Extract the [x, y] coordinate from the center of the cell holding the provided text.  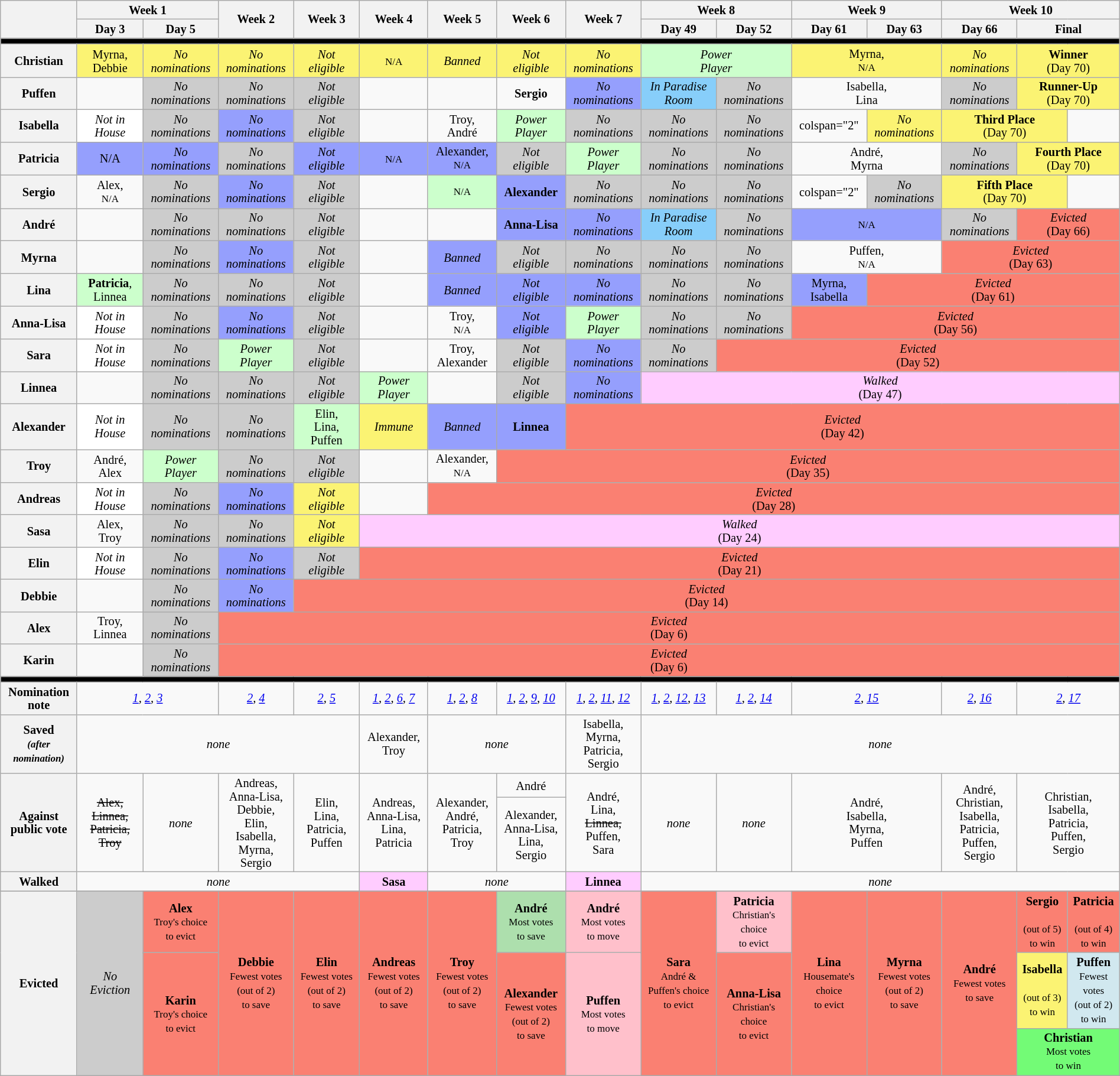
Saved(after nomination) [39, 744]
Evicted(Day 56) [956, 323]
LinaHousemate's choiceto evict [829, 983]
Third Place(Day 70) [1004, 125]
Week 5 [462, 19]
Evicted(Day 21) [740, 564]
Alexander,Anna-Lisa,Lina,Sergio [530, 834]
Troy,N/A [462, 323]
1, 2, 11, 12 [603, 698]
Week 1 [148, 9]
PuffenMost votesto move [603, 1014]
1, 2, 9, 10 [530, 698]
1, 2, 3 [148, 698]
Sara [39, 356]
Karin [39, 661]
Patricia,Linnea [110, 290]
Alex,Linnea,Patricia,Troy [110, 823]
Troy,Alexander [462, 356]
Christian [39, 60]
Myrna [39, 257]
Lina [39, 290]
1, 2, 14 [754, 698]
Puffen [39, 93]
Day 63 [904, 28]
Alexander,Troy [394, 744]
Myrna,Debbie [110, 60]
Fifth Place(Day 70) [1004, 191]
Week 10 [1030, 9]
SaraAndré & Puffen's choiceto evict [678, 983]
Andreas,Anna-Lisa,Debbie,Elin,Isabella,Myrna,Sergio [256, 823]
2, 15 [867, 698]
Week 7 [603, 19]
Patricia(out of 4)to win [1093, 922]
Myrna,Isabella [829, 290]
AlexTroy's choiceto evict [181, 922]
Alexander,André,Patricia,Troy [462, 823]
Isabella [39, 125]
AndréMost votesto move [603, 922]
André,Alex [110, 466]
DebbieFewest votes(out of 2)to save [256, 983]
Andreas,Anna-Lisa,Lina,Patricia [394, 823]
Day 52 [754, 28]
Sergio(out of 5)to win [1042, 922]
Day 61 [829, 28]
1, 2, 12, 13 [678, 698]
Alex,N/A [110, 191]
Day 66 [979, 28]
Final [1068, 28]
AndréMost votesto save [530, 922]
PuffenFewest votes(out of 2)to win [1093, 990]
Debbie [39, 596]
2, 4 [256, 698]
Evicted(Day 28) [774, 499]
Alex,Troy [110, 531]
Day 5 [181, 28]
Week 8 [716, 9]
Troy,Linnea [110, 628]
Troy,André [462, 125]
Week 4 [394, 19]
2, 16 [979, 698]
Walked [39, 881]
Anna-LisaChristian's choiceto evict [754, 1014]
Isabella(out of 3)to win [1042, 990]
1, 2, 8 [462, 698]
2, 5 [327, 698]
ElinFewest votes(out of 2)to save [327, 983]
Elin [39, 564]
Myrna,N/A [867, 60]
AlexanderFewest votes(out of 2)to save [530, 1014]
Nominationnote [39, 698]
2, 17 [1068, 698]
Evicted(Day 35) [808, 466]
NoEviction [110, 983]
Alex [39, 628]
Week 9 [867, 9]
Week 2 [256, 19]
AndreasFewest votes(out of 2)to save [394, 983]
Day 49 [678, 28]
Week 3 [327, 19]
ChristianMost votesto win [1068, 1052]
Isabella,Myrna,Patricia,Sergio [603, 744]
Walked(Day 47) [880, 388]
André,Lina,Linnea,Puffen,Sara [603, 823]
Andreas [39, 499]
Elin,Lina,Patricia,Puffen [327, 823]
Runner-Up(Day 70) [1068, 93]
André,Christian,Isabella,Patricia,Puffen,Sergio [979, 823]
Troy [39, 466]
Evicted [39, 983]
Day 3 [110, 28]
Isabella,Lina [867, 93]
Patricia [39, 158]
Christian,Isabella,Patricia,Puffen,Sergio [1068, 823]
Week 6 [530, 19]
1, 2, 6, 7 [394, 698]
AndréFewest votesto save [979, 983]
Againstpublic vote [39, 823]
Evicted(Day 63) [1030, 257]
Evicted(Day 42) [842, 427]
Immune [394, 427]
KarinTroy's choiceto evict [181, 1014]
Evicted(Day 14) [706, 596]
TroyFewest votes(out of 2)to save [462, 983]
André,Myrna [867, 158]
Puffen,N/A [867, 257]
Evicted(Day 52) [918, 356]
MyrnaFewest votes(out of 2)to save [904, 983]
Evicted(Day 61) [993, 290]
Winner(Day 70) [1068, 60]
André,Isabella,Myrna,Puffen [867, 823]
Walked(Day 24) [740, 531]
Fourth Place(Day 70) [1068, 158]
PatriciaChristian's choiceto evict [754, 922]
Elin,Lina,Puffen [327, 427]
Evicted(Day 66) [1068, 225]
